Capture the cell that displays the provided text and extract its (x, y) central coordinate. 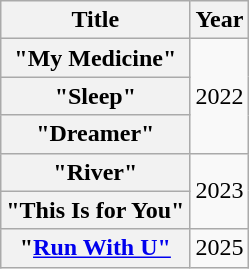
"Run With U" (96, 248)
"River" (96, 172)
Year (220, 20)
2023 (220, 191)
"My Medicine" (96, 58)
"Sleep" (96, 96)
"Dreamer" (96, 134)
Title (96, 20)
2022 (220, 96)
2025 (220, 248)
"This Is for You" (96, 210)
